For the text-containing cell, return its midpoint in [X, Y] coordinate format. 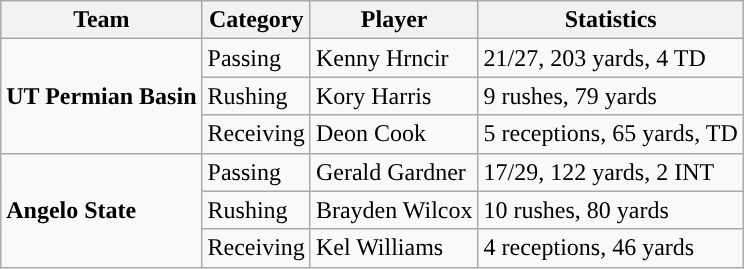
5 receptions, 65 yards, TD [610, 134]
Gerald Gardner [394, 172]
Brayden Wilcox [394, 210]
Team [102, 20]
UT Permian Basin [102, 96]
Deon Cook [394, 134]
Category [256, 20]
21/27, 203 yards, 4 TD [610, 58]
Player [394, 20]
Angelo State [102, 210]
Kory Harris [394, 96]
4 receptions, 46 yards [610, 248]
9 rushes, 79 yards [610, 96]
Kenny Hrncir [394, 58]
Statistics [610, 20]
10 rushes, 80 yards [610, 210]
Kel Williams [394, 248]
17/29, 122 yards, 2 INT [610, 172]
